Find where the given text appears and provide that cell's center as (X, Y) coordinate. 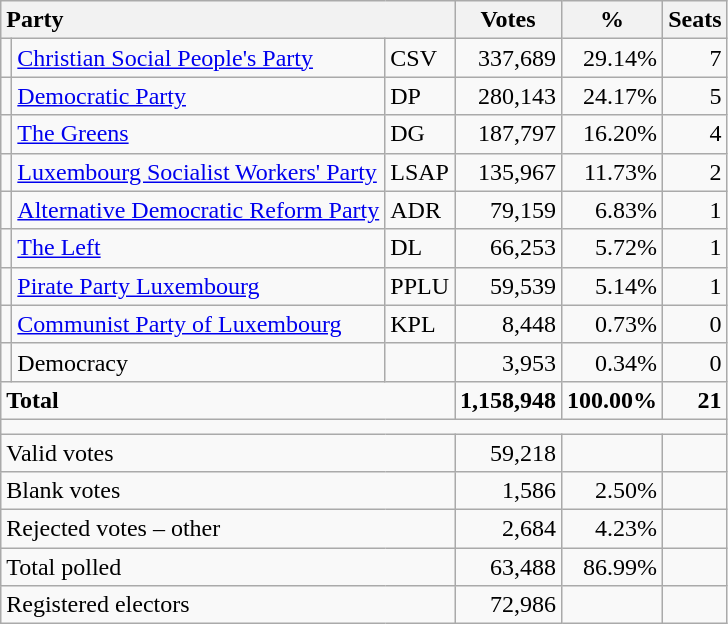
DP (420, 96)
Democratic Party (198, 96)
24.17% (612, 96)
LSAP (420, 172)
63,488 (508, 567)
100.00% (612, 400)
59,539 (508, 286)
1,586 (508, 491)
Luxembourg Socialist Workers' Party (198, 172)
5 (695, 96)
6.83% (612, 210)
1,158,948 (508, 400)
DG (420, 134)
Communist Party of Luxembourg (198, 324)
66,253 (508, 248)
8,448 (508, 324)
ADR (420, 210)
The Greens (198, 134)
Seats (695, 20)
5.14% (612, 286)
2.50% (612, 491)
7 (695, 58)
29.14% (612, 58)
Registered electors (228, 605)
2 (695, 172)
% (612, 20)
59,218 (508, 453)
Pirate Party Luxembourg (198, 286)
2,684 (508, 529)
16.20% (612, 134)
5.72% (612, 248)
Total (228, 400)
72,986 (508, 605)
Valid votes (228, 453)
Party (228, 20)
Rejected votes – other (228, 529)
PPLU (420, 286)
Blank votes (228, 491)
337,689 (508, 58)
Democracy (198, 362)
11.73% (612, 172)
187,797 (508, 134)
280,143 (508, 96)
Alternative Democratic Reform Party (198, 210)
CSV (420, 58)
21 (695, 400)
79,159 (508, 210)
135,967 (508, 172)
0.73% (612, 324)
DL (420, 248)
0.34% (612, 362)
4 (695, 134)
3,953 (508, 362)
86.99% (612, 567)
Votes (508, 20)
KPL (420, 324)
Christian Social People's Party (198, 58)
Total polled (228, 567)
4.23% (612, 529)
The Left (198, 248)
